Search for the cell housing the specified text and yield its [X, Y] center coordinate. 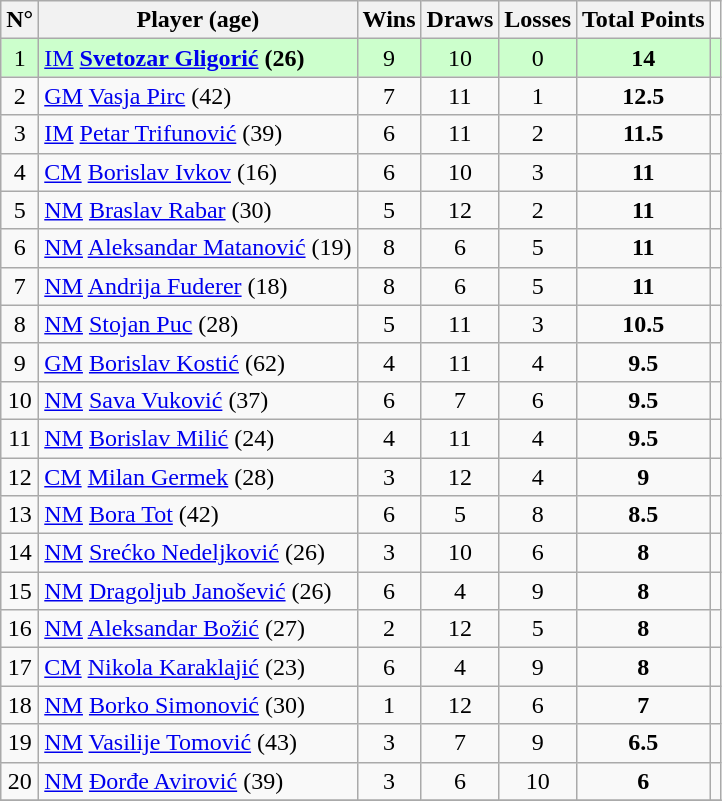
NM Srećko Nedeljković (26) [198, 553]
NM Borislav Milić (24) [198, 438]
N° [20, 20]
GM Vasja Pirc (42) [198, 96]
12.5 [644, 96]
0 [538, 58]
GM Borislav Kostić (62) [198, 362]
Draws [460, 20]
NM Dragoljub Janošević (26) [198, 591]
NM Vasilije Tomović (43) [198, 743]
CM Milan Germek (28) [198, 477]
CM Borislav Ivkov (16) [198, 172]
NM Braslav Rabar (30) [198, 210]
20 [20, 781]
13 [20, 515]
NM Sava Vuković (37) [198, 400]
17 [20, 667]
NM Aleksandar Matanović (19) [198, 248]
18 [20, 705]
NM Đorđe Avirović (39) [198, 781]
NM Aleksandar Božić (27) [198, 629]
8.5 [644, 515]
19 [20, 743]
15 [20, 591]
Total Points [644, 20]
10.5 [644, 324]
NM Borko Simonović (30) [198, 705]
CM Nikola Karaklajić (23) [198, 667]
Wins [389, 20]
Losses [538, 20]
16 [20, 629]
11.5 [644, 134]
NM Stojan Puc (28) [198, 324]
Player (age) [198, 20]
NM Bora Tot (42) [198, 515]
IM Petar Trifunović (39) [198, 134]
6.5 [644, 743]
IM Svetozar Gligorić (26) [198, 58]
NM Andrija Fuderer (18) [198, 286]
